Return (X, Y) of the center of cell containing provided text 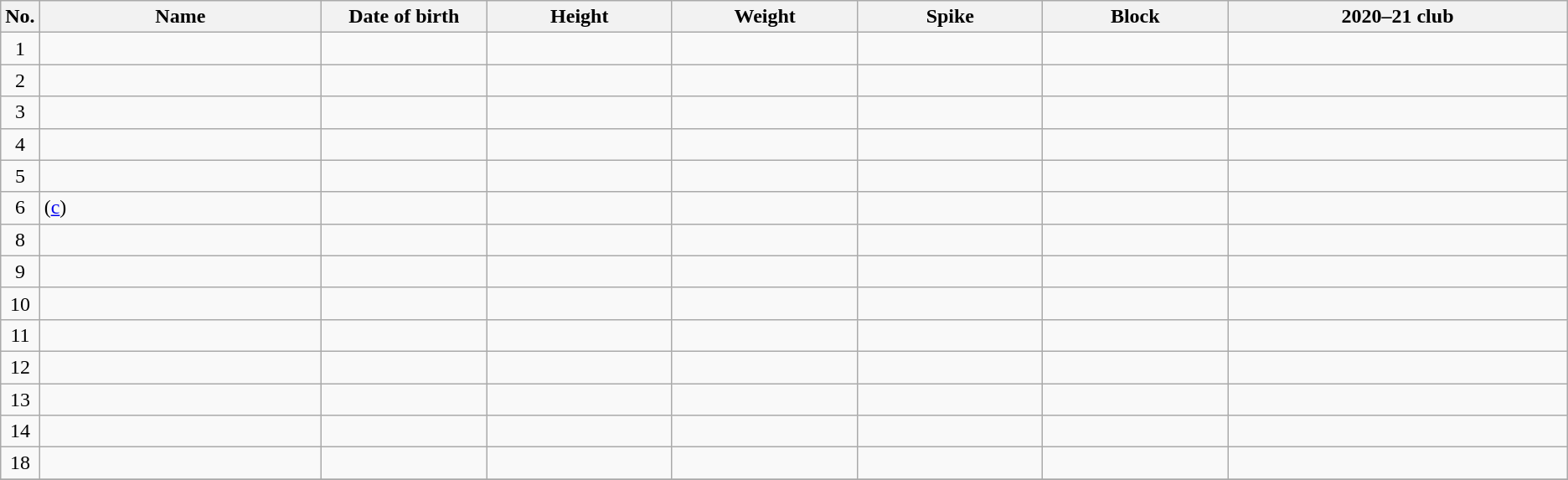
3 (20, 112)
8 (20, 240)
12 (20, 367)
No. (20, 17)
Name (180, 17)
Date of birth (404, 17)
4 (20, 144)
Height (580, 17)
18 (20, 463)
1 (20, 49)
9 (20, 271)
5 (20, 176)
Weight (764, 17)
14 (20, 431)
10 (20, 303)
(c) (180, 208)
Spike (950, 17)
2 (20, 80)
6 (20, 208)
2020–21 club (1398, 17)
13 (20, 400)
Block (1136, 17)
11 (20, 335)
